Provide the [x, y] coordinate of the cell's center where the given text is located.  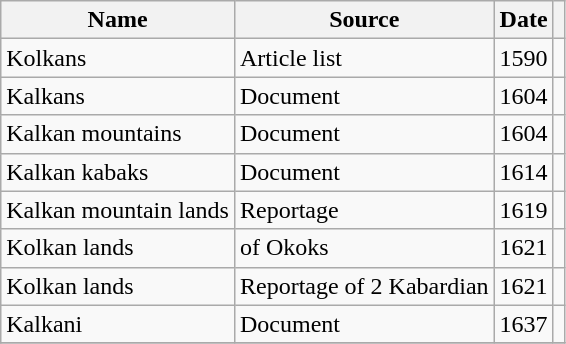
Kalkan mountains [118, 134]
1619 [524, 210]
Reportage of 2 Kabardian [364, 286]
Kalkan mountain lands [118, 210]
1614 [524, 172]
1590 [524, 58]
of Okoks [364, 248]
Kolkans [118, 58]
Kalkans [118, 96]
1637 [524, 324]
Kalkani [118, 324]
Source [364, 20]
Kalkan kabaks [118, 172]
Article list [364, 58]
Date [524, 20]
Reportage [364, 210]
Name [118, 20]
